Capture the cell that displays the provided text and extract its (x, y) central coordinate. 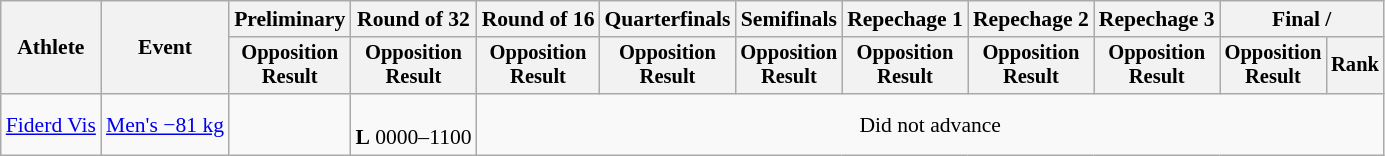
Round of 16 (538, 19)
Men's −81 kg (165, 124)
Athlete (51, 48)
Repechage 3 (1157, 19)
Repechage 1 (905, 19)
Round of 32 (413, 19)
Quarterfinals (667, 19)
Rank (1355, 66)
Did not advance (930, 124)
L 0000–1100 (413, 124)
Preliminary (290, 19)
Event (165, 48)
Semifinals (790, 19)
Fiderd Vis (51, 124)
Repechage 2 (1031, 19)
Final / (1302, 19)
